Provide the [x, y] coordinate of the cell's center where the given text is located.  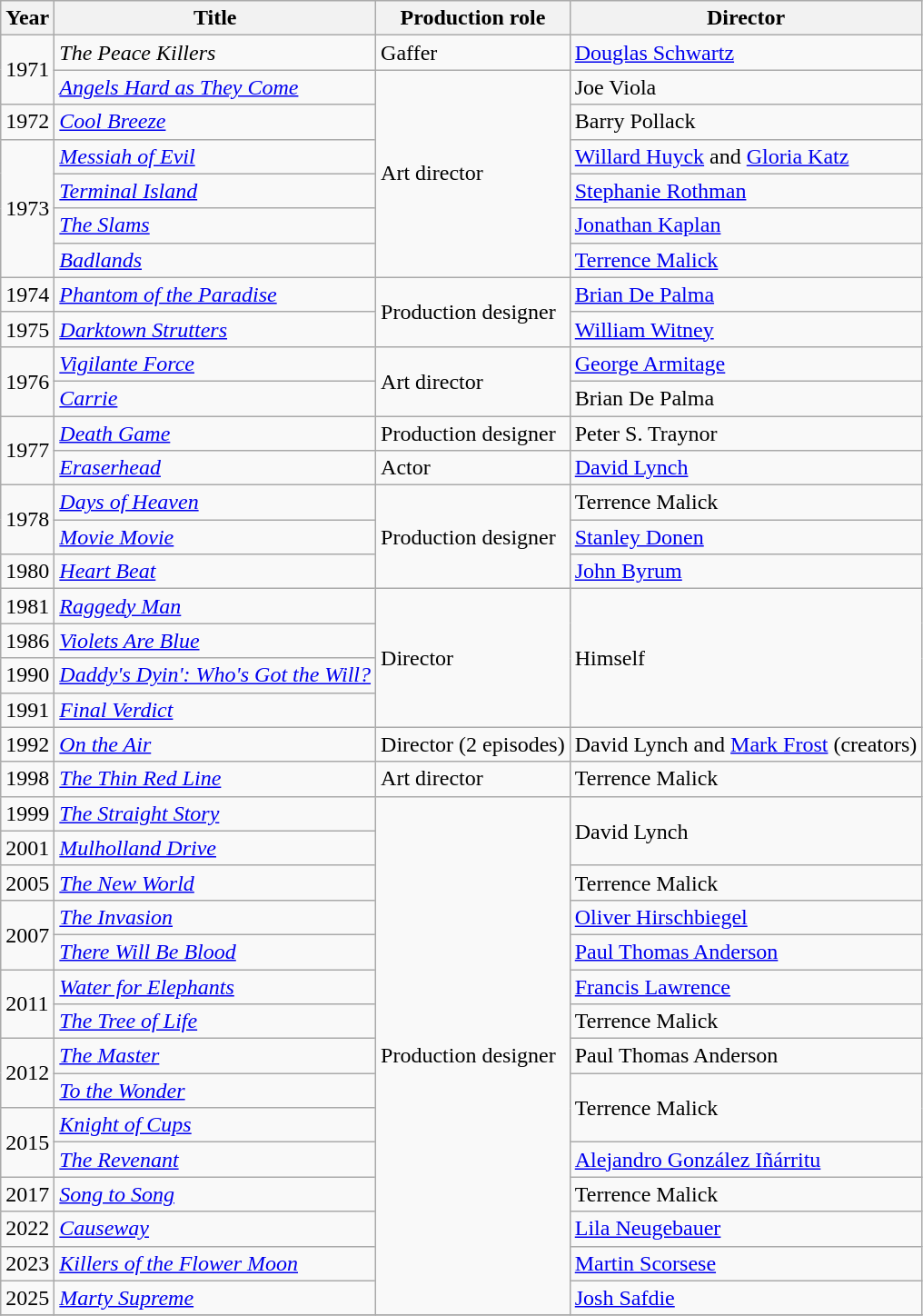
Jonathan Kaplan [746, 225]
Mulholland Drive [215, 848]
1998 [27, 779]
1978 [27, 520]
Barry Pollack [746, 122]
The Revenant [215, 1160]
2022 [27, 1229]
Stephanie Rothman [746, 191]
Himself [746, 658]
Joe Viola [746, 87]
2012 [27, 1073]
Martin Scorsese [746, 1263]
Daddy's Dyin': Who's Got the Will? [215, 675]
Song to Song [215, 1194]
Stanley Donen [746, 537]
1980 [27, 572]
1972 [27, 122]
Heart Beat [215, 572]
2025 [27, 1298]
Gaffer [473, 53]
1976 [27, 381]
Phantom of the Paradise [215, 294]
Knight of Cups [215, 1125]
The Straight Story [215, 813]
Killers of the Flower Moon [215, 1263]
Vigilante Force [215, 364]
1981 [27, 606]
William Witney [746, 329]
1986 [27, 641]
Alejandro González Iñárritu [746, 1160]
The New World [215, 882]
George Armitage [746, 364]
Cool Breeze [215, 122]
Production role [473, 18]
Messiah of Evil [215, 156]
Violets Are Blue [215, 641]
Director (2 episodes) [473, 744]
1992 [27, 744]
2007 [27, 934]
Douglas Schwartz [746, 53]
David Lynch and Mark Frost (creators) [746, 744]
Title [215, 18]
Year [27, 18]
Angels Hard as They Come [215, 87]
Eraserhead [215, 468]
Water for Elephants [215, 986]
The Slams [215, 225]
Final Verdict [215, 710]
1999 [27, 813]
Movie Movie [215, 537]
The Tree of Life [215, 1022]
Willard Huyck and Gloria Katz [746, 156]
1977 [27, 451]
The Peace Killers [215, 53]
The Master [215, 1056]
2023 [27, 1263]
Lila Neugebauer [746, 1229]
Actor [473, 468]
2017 [27, 1194]
To the Wonder [215, 1091]
Death Game [215, 434]
Days of Heaven [215, 503]
Darktown Strutters [215, 329]
1990 [27, 675]
There Will Be Blood [215, 952]
Marty Supreme [215, 1298]
Raggedy Man [215, 606]
Causeway [215, 1229]
Carrie [215, 398]
Terminal Island [215, 191]
Badlands [215, 260]
The Invasion [215, 917]
1971 [27, 70]
Josh Safdie [746, 1298]
1974 [27, 294]
2001 [27, 848]
2011 [27, 1003]
2005 [27, 882]
The Thin Red Line [215, 779]
Peter S. Traynor [746, 434]
John Byrum [746, 572]
1991 [27, 710]
Oliver Hirschbiegel [746, 917]
1973 [27, 208]
1975 [27, 329]
On the Air [215, 744]
Francis Lawrence [746, 986]
2015 [27, 1142]
